For the text-containing cell, return its midpoint in [x, y] coordinate format. 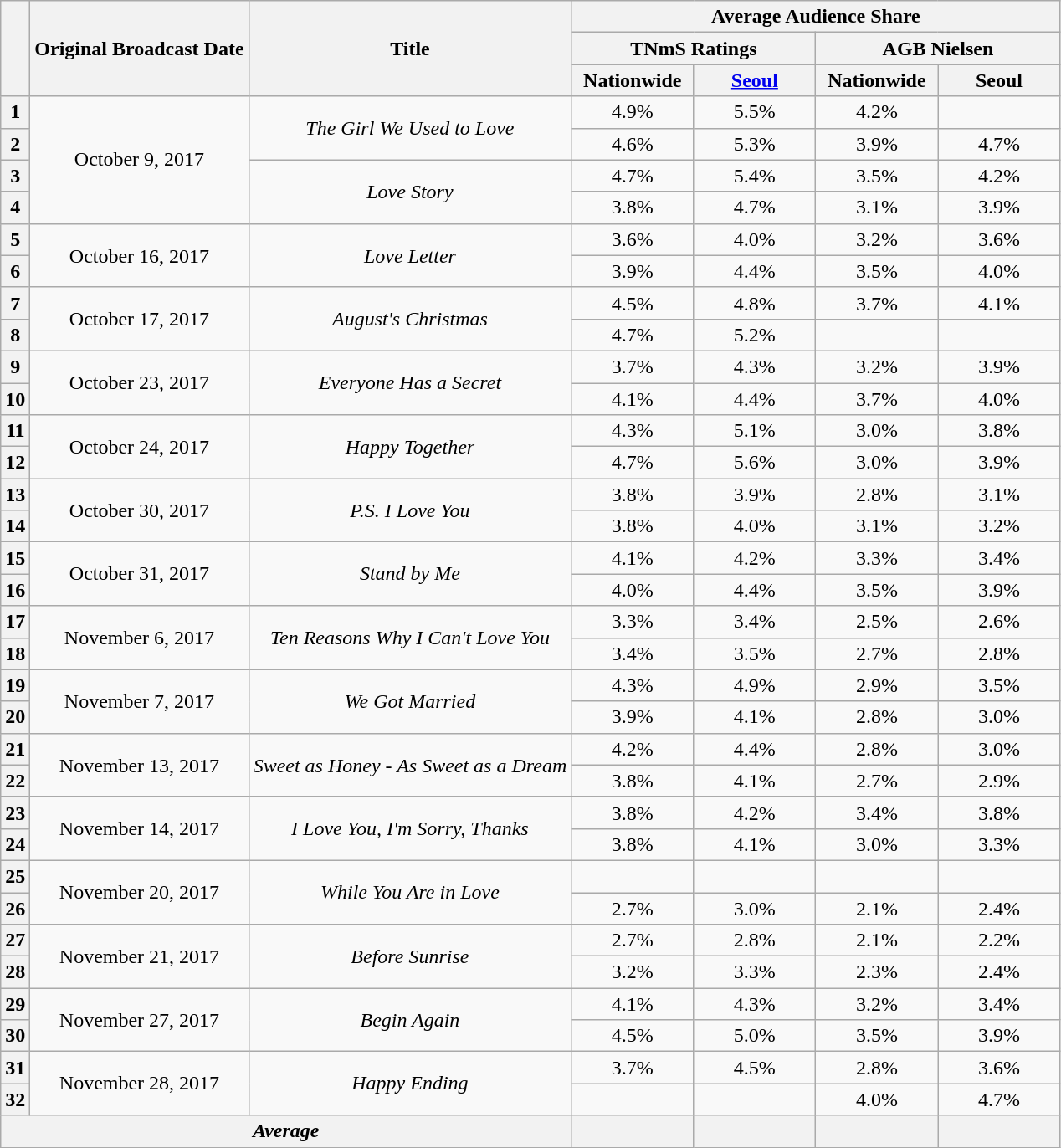
October 23, 2017 [139, 382]
Everyone Has a Secret [410, 382]
2.5% [877, 622]
November 27, 2017 [139, 1020]
23 [15, 812]
13 [15, 495]
24 [15, 844]
Original Broadcast Date [139, 49]
28 [15, 972]
27 [15, 940]
25 [15, 876]
11 [15, 431]
Stand by Me [410, 574]
November 14, 2017 [139, 828]
October 9, 2017 [139, 160]
While You Are in Love [410, 892]
AGB Nielsen [938, 49]
October 31, 2017 [139, 574]
I Love You, I'm Sorry, Thanks [410, 828]
6 [15, 271]
10 [15, 399]
20 [15, 717]
Begin Again [410, 1020]
17 [15, 622]
2 [15, 144]
November 6, 2017 [139, 638]
November 21, 2017 [139, 956]
November 28, 2017 [139, 1084]
19 [15, 685]
5 [15, 239]
9 [15, 366]
TNmS Ratings [694, 49]
Love Letter [410, 255]
5.2% [755, 335]
Title [410, 49]
Happy Together [410, 447]
We Got Married [410, 701]
5.6% [755, 463]
4.8% [755, 303]
P.S. I Love You [410, 510]
5.4% [755, 176]
November 13, 2017 [139, 765]
26 [15, 908]
October 24, 2017 [139, 447]
31 [15, 1068]
October 17, 2017 [139, 319]
2.6% [999, 622]
16 [15, 590]
Average Audience Share [816, 17]
Happy Ending [410, 1084]
Sweet as Honey - As Sweet as a Dream [410, 765]
22 [15, 781]
August's Christmas [410, 319]
October 16, 2017 [139, 255]
November 20, 2017 [139, 892]
32 [15, 1099]
The Girl We Used to Love [410, 128]
November 7, 2017 [139, 701]
4 [15, 208]
1 [15, 112]
21 [15, 749]
5.0% [755, 1036]
2.3% [877, 972]
4.6% [633, 144]
29 [15, 1004]
18 [15, 653]
5.5% [755, 112]
Average [286, 1131]
14 [15, 526]
5.3% [755, 144]
12 [15, 463]
3 [15, 176]
Ten Reasons Why I Can't Love You [410, 638]
Before Sunrise [410, 956]
5.1% [755, 431]
Love Story [410, 192]
30 [15, 1036]
8 [15, 335]
2.2% [999, 940]
15 [15, 558]
7 [15, 303]
October 30, 2017 [139, 510]
